Locate the cell with the specified text and output its (x, y) center coordinate. 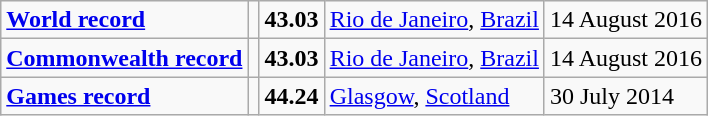
World record (124, 20)
Commonwealth record (124, 58)
Glasgow, Scotland (434, 96)
30 July 2014 (626, 96)
44.24 (292, 96)
Games record (124, 96)
